Pinpoint the cell where the given text exists, returning its (X, Y) midpoint coordinate. 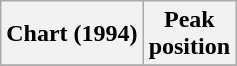
Chart (1994) (72, 34)
Peakposition (189, 34)
